Return the [X, Y] coordinate for the center point of the cell that contains the specified text.  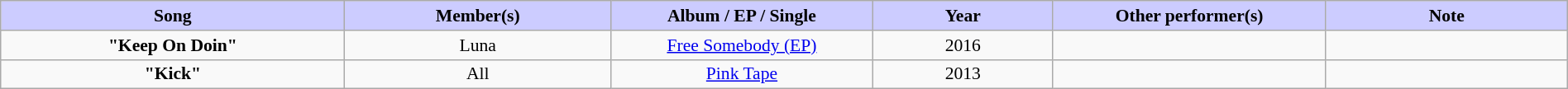
2016 [963, 44]
Luna [478, 44]
Other performer(s) [1189, 16]
Note [1446, 16]
All [478, 74]
Pink Tape [743, 74]
2013 [963, 74]
Free Somebody (EP) [743, 44]
Song [173, 16]
Album / EP / Single [743, 16]
"Kick" [173, 74]
"Keep On Doin" [173, 44]
Member(s) [478, 16]
Year [963, 16]
